Return [X, Y] of the center of cell containing provided text 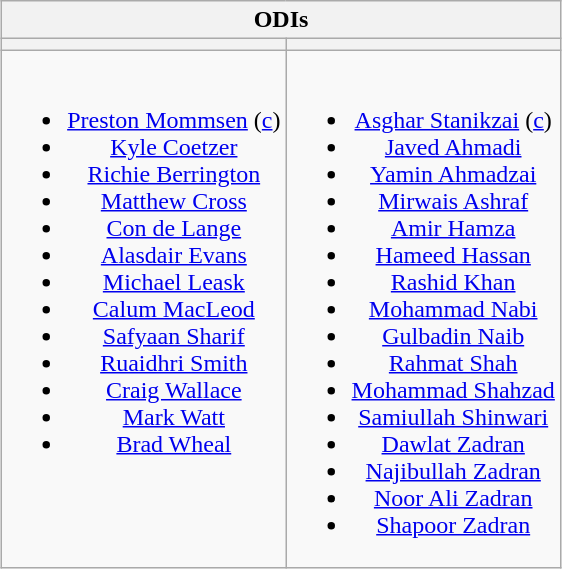
ODIs [282, 20]
